Capture the cell that displays the provided text and extract its [x, y] central coordinate. 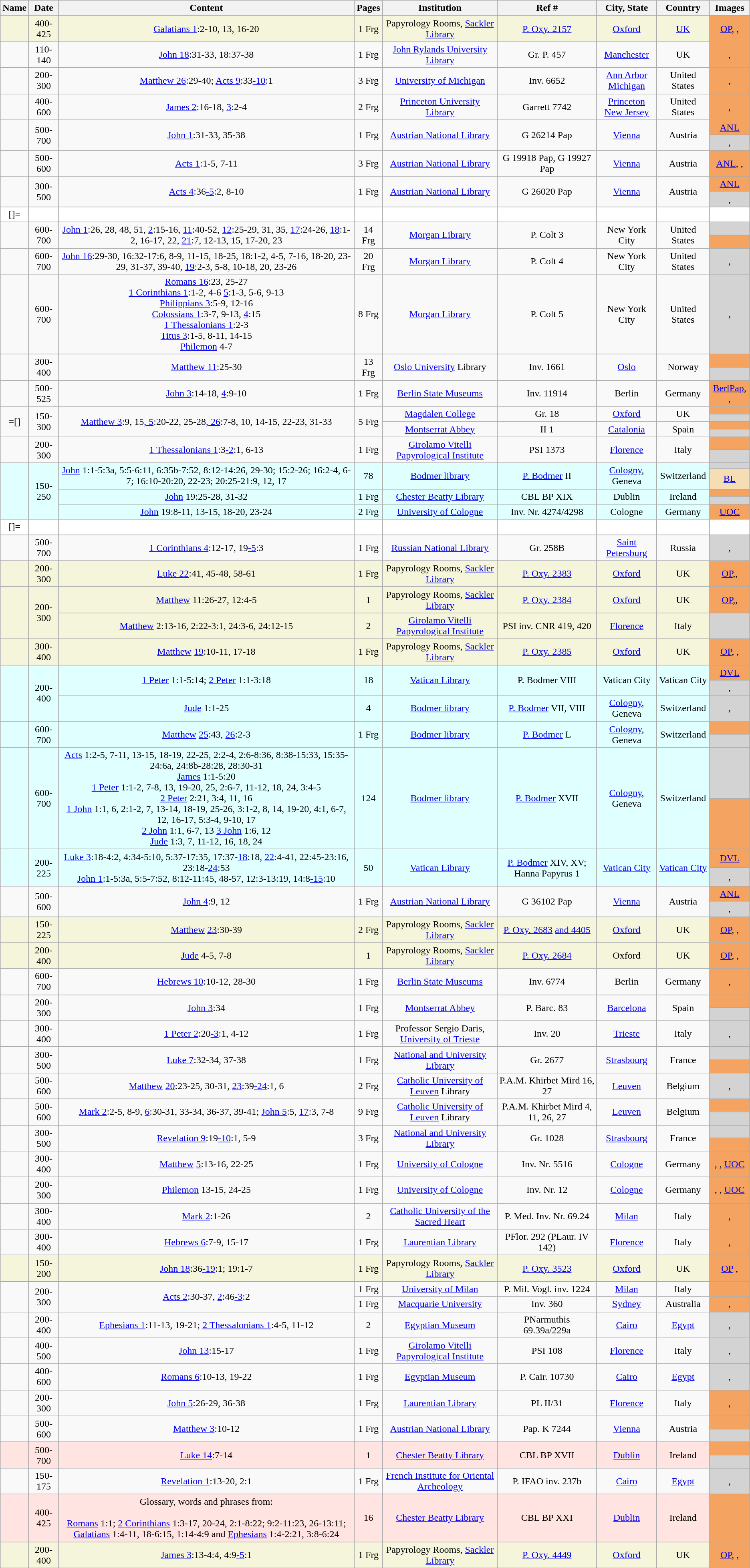
P. Barc. 83 [547, 1007]
John 1:1-5:3a, 5:5-6:11, 6:35b-7:52, 8:12-14:26, 29-30; 15:2-26; 16:2-4, 6-7; 16:10-20:20, 22-23; 20:25-21:9, 12, 17 [206, 476]
P. Bodmer XVII [547, 798]
Date [44, 8]
Professor Sergio Daris, University of Trieste [440, 1034]
P. Colt 4 [547, 261]
John 5:26-29, 36-38 [206, 1403]
500-525 [44, 393]
Matthew 3:10-12 [206, 1429]
Ann ArborMichigan [627, 81]
BL [730, 479]
Content [206, 8]
150-225 [44, 930]
PNarmuthis 69.39a/229a [547, 1325]
John 13:15-17 [206, 1351]
Matthew 11:25-30 [206, 368]
P. Oxy. 2684 [547, 955]
P. Cair. 10730 [547, 1377]
G 26020 Pap [547, 191]
Images [730, 8]
Gr. 1028 [547, 1138]
P. Mil. Vogl. inv. 1224 [547, 1289]
PFlor. 292 (PLaur. IV 142) [547, 1242]
P. IFAO inv. 237b [547, 1481]
Inv. Nr. 4274/4298 [547, 512]
P. Oxy. 2157 [547, 29]
P. Bodmer II [547, 476]
Trieste [627, 1034]
CBL BP XIX [547, 497]
150-300 [44, 422]
9 Frg [369, 1112]
Matthew 2:13-16, 2:22-3:1, 24:3-6, 24:12-15 [206, 625]
Russian National Library [440, 548]
Matthew 11:26-27, 12:4-5 [206, 600]
Acts 1:1-5, 7-11 [206, 163]
124 [369, 798]
Galatians 1:2-10, 13, 16-20 [206, 29]
P. Oxy. 2384 [547, 600]
P. Bodmer VII, VIII [547, 709]
Acts 4:36-5:2, 8-10 [206, 191]
50 [369, 868]
200-225 [44, 868]
PL II/31 [547, 1403]
Name [14, 8]
Matthew 23:30-39 [206, 930]
Mark 2:2-5, 8-9, 6:30-31, 33-34, 36-37, 39-41; John 5:5, 17:3, 7-8 [206, 1112]
400-500 [44, 1351]
Australia [683, 1304]
=[] [14, 422]
Sydney [627, 1304]
Pap. K 7244 [547, 1429]
16 [369, 1518]
Inv. 360 [547, 1304]
Acts 2:30-37, 2:46-3:2 [206, 1297]
P. Oxy. 2683 and 4405 [547, 930]
Russia [683, 548]
Jude 4-5, 7-8 [206, 955]
P. Bodmer VIII [547, 680]
Ref # [547, 8]
ANL, , [730, 163]
18 [369, 680]
Inv. Nr. 5516 [547, 1164]
Gr. P. 457 [547, 54]
1 Peter 2:20-3:1, 4-12 [206, 1034]
John 3:34 [206, 1007]
P. Bodmer L [547, 734]
James 2:16-18, 3:2-4 [206, 107]
Mark 2:1-26 [206, 1216]
Hebrews 6:7-9, 15-17 [206, 1242]
P. Med. Inv. Nr. 69.24 [547, 1216]
110-140 [44, 54]
Macquarie University [440, 1304]
Garrett 7742 [547, 107]
P. Oxy. 2385 [547, 652]
Luke 7:32-34, 37-38 [206, 1059]
Catalonia [627, 429]
Matthew 5:13-16, 22-25 [206, 1164]
G 19918 Pap, G 19927 Pap [547, 163]
PSI inv. CNR 419, 420 [547, 625]
Norway [683, 368]
150-250 [44, 491]
University of Michigan [440, 81]
8 Frg [369, 314]
Matthew 25:43, 26:2-3 [206, 734]
1 Corinthians 4:12-17, 19-5:3 [206, 548]
II 1 [547, 429]
John 19:8-11, 13-15, 18-20, 23-24 [206, 512]
City, State [627, 8]
Gr. 258B [547, 548]
Catholic University of the Sacred Heart [440, 1216]
P. Bodmer XIV, XV; Hanna Papyrus 1 [547, 868]
P. Oxy. 4449 [547, 1554]
Inv. 1661 [547, 368]
P. Oxy. 2383 [547, 573]
John 16:29-30, 16:32-17:6, 8-9, 11-15, 18-25, 18:1-2, 4-5, 7-16, 18-20, 23-29, 31-37, 39-40, 19:2-3, 5-8, 10-18, 20, 23-26 [206, 261]
P.A.M. Khirbet Mird 4, 11, 26, 27 [547, 1112]
1 Peter 1:1-5:14; 2 Peter 1:1-3:18 [206, 680]
13 Frg [369, 368]
Gr. 18 [547, 414]
Matthew 3:9, 15, 5:20-22, 25-28, 26:7-8, 10, 14-15, 22-23, 31-33 [206, 422]
John 1:26, 28, 48, 51, 2:15-16, 11:40-52, 12:25-29, 31, 35, 17:24-26, 18:1-2, 16-17, 22, 21:7, 12-13, 15, 17-20, 23 [206, 235]
Luke 14:7-14 [206, 1455]
P.A.M. Khirbet Mird 16, 27 [547, 1086]
PSI 1373 [547, 450]
BerlPap, , [730, 393]
Hebrews 10:10-12, 28-30 [206, 982]
14 Frg [369, 235]
P. Oxy. 3523 [547, 1268]
Jude 1:1-25 [206, 709]
CBL BP XXI [547, 1518]
Romans 6:10-13, 19-22 [206, 1377]
150-200 [44, 1268]
Luke 22:41, 45-48, 58-61 [206, 573]
20 Frg [369, 261]
Revelation 1:13-20, 2:1 [206, 1481]
Oslo [627, 368]
Pages [369, 8]
Inv. 20 [547, 1034]
Inv. 6652 [547, 81]
Oslo University Library [440, 368]
OP , [730, 1268]
John 18:36-19:1; 19:1-7 [206, 1268]
P. Colt 5 [547, 314]
78 [369, 476]
Country [683, 8]
Princeton University Library [440, 107]
Ephesians 1:11-13, 19-21; 2 Thessalonians 1:4-5, 11-12 [206, 1325]
James 3:13-4:4, 4:9-5:1 [206, 1554]
John 3:14-18, 4:9-10 [206, 393]
PSI 108 [547, 1351]
Inv. 11914 [547, 393]
1 Thessalonians 1:3-2:1, 6-13 [206, 450]
Gr. 2677 [547, 1059]
150-175 [44, 1481]
John 4:9, 12 [206, 901]
Matthew 26:29-40; Acts 9:33-10:1 [206, 81]
UOC [730, 512]
5 Frg [369, 422]
Matthew 19:10-11, 17-18 [206, 652]
Manchester [627, 54]
G 36102 Pap [547, 901]
Revelation 9:19-10:1, 5-9 [206, 1138]
4 [369, 709]
John 19:25-28, 31-32 [206, 497]
G 26214 Pap [547, 135]
P. Colt 3 [547, 235]
Saint Petersburg [627, 548]
Institution [440, 8]
John 1:31-33, 35-38 [206, 135]
Magdalen College [440, 414]
Inv. Nr. 12 [547, 1190]
PrincetonNew Jersey [627, 107]
Barcelona [627, 1007]
John 18:31-33, 18:37-38 [206, 54]
Matthew 20:23-25, 30-31, 23:39-24:1, 6 [206, 1086]
French Institute for Oriental Archeology [440, 1481]
Philemon 13-15, 24-25 [206, 1190]
Inv. 6774 [547, 982]
John Rylands University Library [440, 54]
University of Milan [440, 1289]
CBL BP XVII [547, 1455]
